From the cell containing the given text, extract its center point as (X, Y) coordinate. 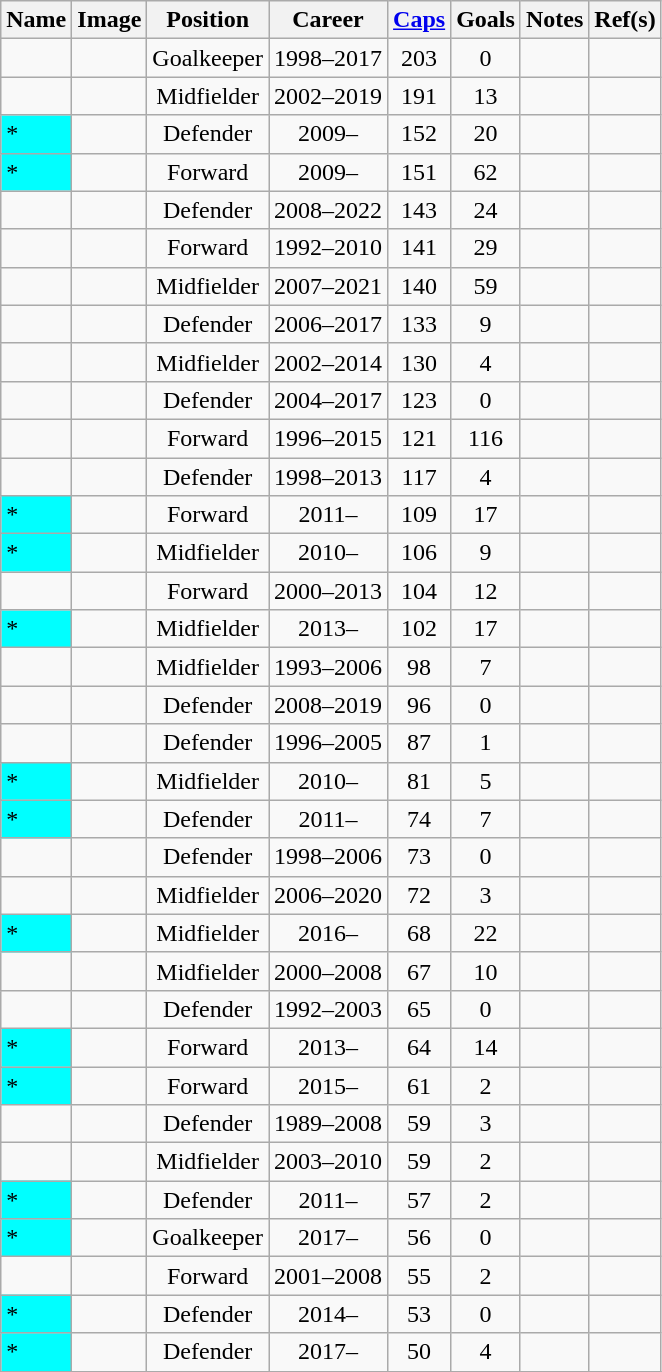
Image (110, 20)
133 (420, 324)
130 (420, 362)
Ref(s) (625, 20)
65 (420, 1009)
61 (420, 1085)
143 (420, 210)
2002–2014 (328, 362)
2006–2020 (328, 895)
20 (486, 134)
109 (420, 515)
2000–2008 (328, 971)
81 (420, 781)
1989–2008 (328, 1124)
1992–2010 (328, 248)
151 (420, 172)
Notes (554, 20)
102 (420, 629)
22 (486, 933)
2003–2010 (328, 1162)
2008–2019 (328, 705)
96 (420, 705)
2001–2008 (328, 1276)
Career (328, 20)
2002–2019 (328, 96)
1998–2013 (328, 477)
5 (486, 781)
2008–2022 (328, 210)
72 (420, 895)
98 (420, 667)
1996–2005 (328, 743)
62 (486, 172)
2014– (328, 1314)
87 (420, 743)
68 (420, 933)
203 (420, 58)
2006–2017 (328, 324)
57 (420, 1200)
Goals (486, 20)
2004–2017 (328, 400)
117 (420, 477)
12 (486, 591)
56 (420, 1238)
2000–2013 (328, 591)
152 (420, 134)
2016– (328, 933)
10 (486, 971)
53 (420, 1314)
104 (420, 591)
116 (486, 438)
74 (420, 819)
141 (420, 248)
73 (420, 857)
1992–2003 (328, 1009)
13 (486, 96)
55 (420, 1276)
Position (208, 20)
24 (486, 210)
29 (486, 248)
1996–2015 (328, 438)
140 (420, 286)
121 (420, 438)
Name (36, 20)
2015– (328, 1085)
106 (420, 553)
67 (420, 971)
14 (486, 1047)
1998–2006 (328, 857)
50 (420, 1352)
191 (420, 96)
1 (486, 743)
1998–2017 (328, 58)
64 (420, 1047)
123 (420, 400)
2007–2021 (328, 286)
Caps (420, 20)
1993–2006 (328, 667)
